Locate the cell with the specified text and output its [x, y] center coordinate. 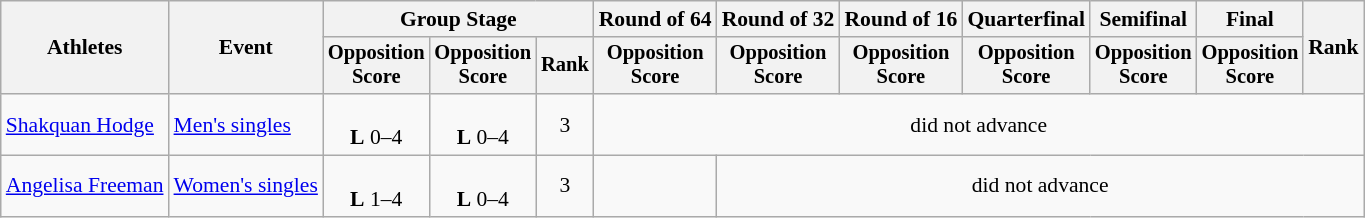
Event [246, 48]
Quarterfinal [1026, 19]
Final [1250, 19]
Group Stage [458, 19]
Women's singles [246, 186]
Semifinal [1144, 19]
Athletes [85, 48]
Round of 16 [900, 19]
Angelisa Freeman [85, 186]
Round of 64 [656, 19]
Men's singles [246, 124]
Round of 32 [778, 19]
L 1–4 [376, 186]
Shakquan Hodge [85, 124]
